Find where the given text appears and provide that cell's center as [X, Y] coordinate. 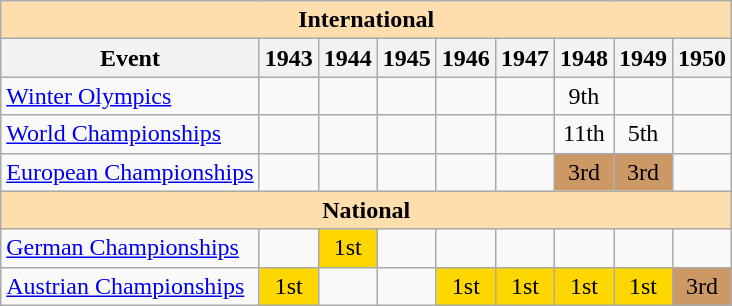
1945 [406, 58]
European Championships [130, 172]
1949 [644, 58]
5th [644, 134]
National [366, 210]
1944 [348, 58]
1947 [524, 58]
1950 [702, 58]
Austrian Championships [130, 286]
1946 [466, 58]
German Championships [130, 248]
World Championships [130, 134]
Event [130, 58]
11th [584, 134]
International [366, 20]
Winter Olympics [130, 96]
9th [584, 96]
1943 [288, 58]
1948 [584, 58]
